Provide the [X, Y] coordinate of the cell's center where the given text is located.  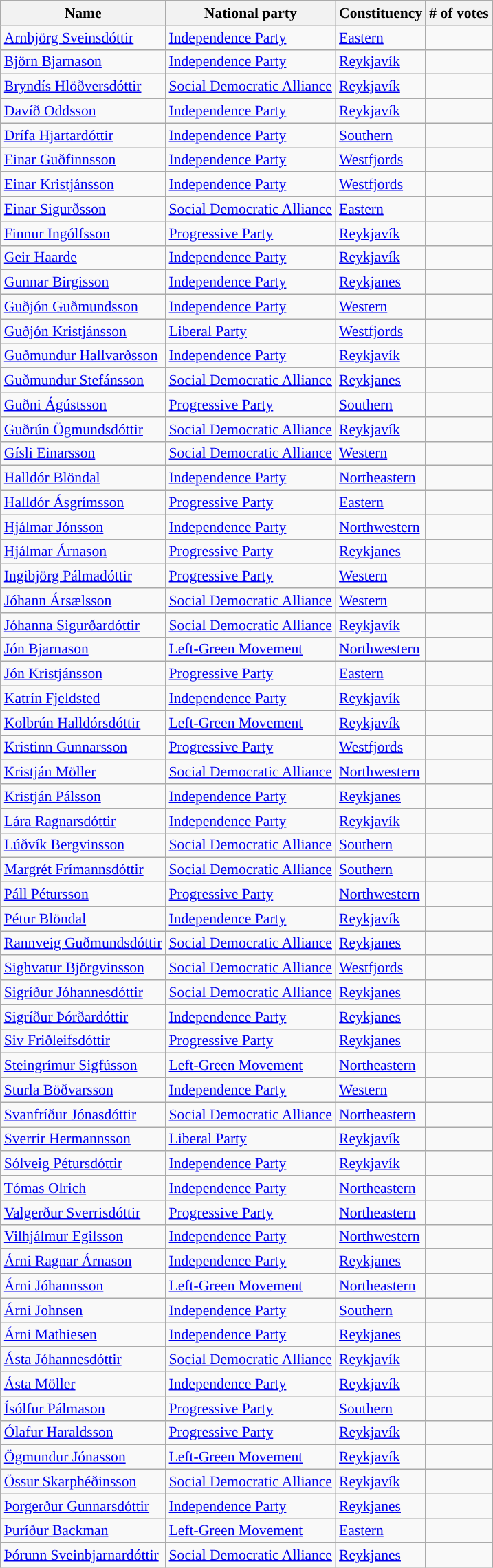
Sigríður Jóhannesdóttir [83, 992]
Valgerður Sverrisdóttir [83, 1213]
Jón Bjarnason [83, 649]
Svanfríður Jónasdóttir [83, 1115]
Guðmundur Stefánsson [83, 381]
Margrét Frímannsdóttir [83, 870]
Vilhjálmur Egilsson [83, 1237]
Jóhann Ársælsson [83, 601]
Ásta Jóhannesdóttir [83, 1360]
Árni Johnsen [83, 1310]
Guðjón Guðmundsson [83, 307]
Rannveig Guðmundsdóttir [83, 943]
Gunnar Birgisson [83, 282]
# of votes [459, 13]
Guðni Ágústsson [83, 405]
Guðrún Ögmundsdóttir [83, 429]
Kolbrún Halldórsdóttir [83, 723]
Björn Bjarnason [83, 62]
Drífa Hjartardóttir [83, 135]
Davíð Oddsson [83, 111]
Össur Skarphéðinsson [83, 1482]
Sverrir Hermannsson [83, 1139]
Kristján Pálsson [83, 796]
Hjálmar Jónsson [83, 527]
Hjálmar Árnason [83, 552]
Pétur Blöndal [83, 919]
Árni Jóhannsson [83, 1286]
Einar Kristjánsson [83, 185]
Ísólfur Pálmason [83, 1409]
Ingibjörg Pálmadóttir [83, 576]
Páll Pétursson [83, 895]
Lúðvík Bergvinsson [83, 845]
Þórunn Sveinbjarnardóttir [83, 1556]
Ásta Möller [83, 1384]
Árni Mathiesen [83, 1335]
Halldór Blöndal [83, 478]
Einar Sigurðsson [83, 209]
Jóhanna Sigurðardóttir [83, 625]
Sturla Böðvarsson [83, 1090]
Jón Kristjánsson [83, 674]
Arnbjörg Sveinsdóttir [83, 38]
Name [83, 13]
Þorgerður Gunnarsdóttir [83, 1506]
Geir Haarde [83, 258]
National party [250, 13]
Gísli Einarsson [83, 453]
Bryndís Hlöðversdóttir [83, 87]
Árni Ragnar Árnason [83, 1262]
Siv Friðleifsdóttir [83, 1041]
Steingrímur Sigfússon [83, 1066]
Tómas Olrich [83, 1188]
Þuríður Backman [83, 1531]
Sólveig Pétursdóttir [83, 1164]
Einar Guðfinnsson [83, 160]
Guðjón Kristjánsson [83, 331]
Kristján Möller [83, 772]
Sighvatur Björgvinsson [83, 968]
Halldór Ásgrímsson [83, 503]
Katrín Fjeldsted [83, 699]
Constituency [381, 13]
Guðmundur Hallvarðsson [83, 356]
Kristinn Gunnarsson [83, 748]
Ögmundur Jónasson [83, 1457]
Finnur Ingólfsson [83, 234]
Lára Ragnarsdóttir [83, 821]
Sigríður Þórðardóttir [83, 1017]
Ólafur Haraldsson [83, 1433]
